Detect which cell encompasses the target text, then output its [x, y] center coordinate. 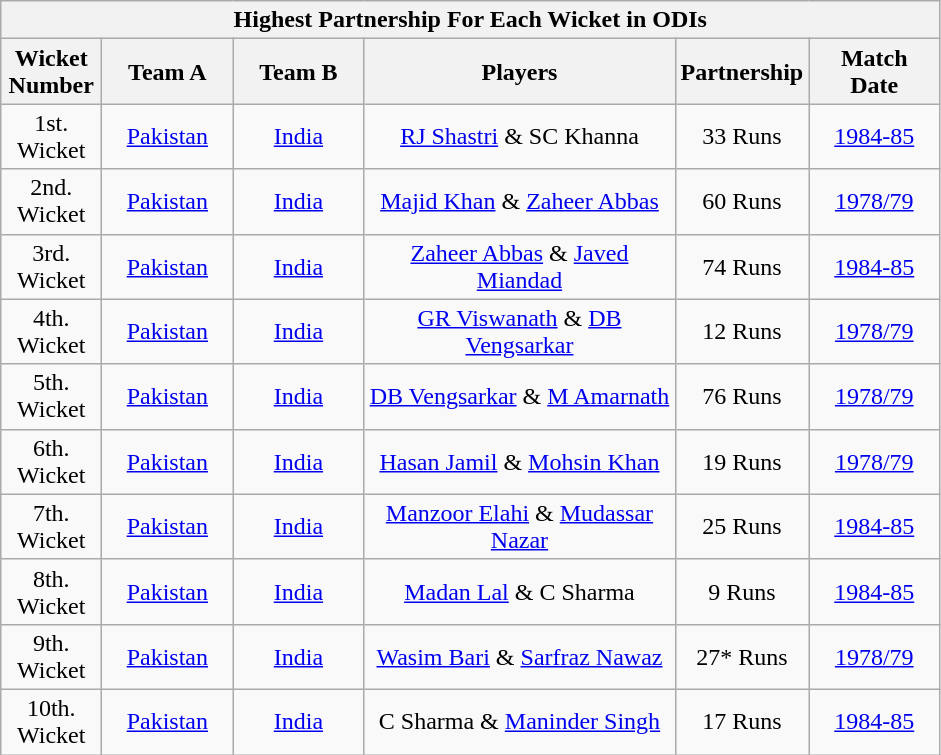
3rd. Wicket [52, 266]
6th. Wicket [52, 462]
Manzoor Elahi & Mudassar Nazar [520, 526]
C Sharma & Maninder Singh [520, 722]
27* Runs [742, 656]
5th. Wicket [52, 396]
GR Viswanath & DB Vengsarkar [520, 332]
19 Runs [742, 462]
RJ Shastri & SC Khanna [520, 136]
9 Runs [742, 592]
Team A [168, 72]
7th. Wicket [52, 526]
17 Runs [742, 722]
74 Runs [742, 266]
76 Runs [742, 396]
Majid Khan & Zaheer Abbas [520, 202]
Match Date [874, 72]
1st. Wicket [52, 136]
4th. Wicket [52, 332]
Partnership [742, 72]
2nd. Wicket [52, 202]
Madan Lal & C Sharma [520, 592]
Players [520, 72]
Wicket Number [52, 72]
Hasan Jamil & Mohsin Khan [520, 462]
12 Runs [742, 332]
60 Runs [742, 202]
33 Runs [742, 136]
Wasim Bari & Sarfraz Nawaz [520, 656]
9th. Wicket [52, 656]
8th. Wicket [52, 592]
25 Runs [742, 526]
Team B [298, 72]
10th. Wicket [52, 722]
Highest Partnership For Each Wicket in ODIs [470, 20]
DB Vengsarkar & M Amarnath [520, 396]
Zaheer Abbas & Javed Miandad [520, 266]
